Find where the given text appears and provide that cell's center as [X, Y] coordinate. 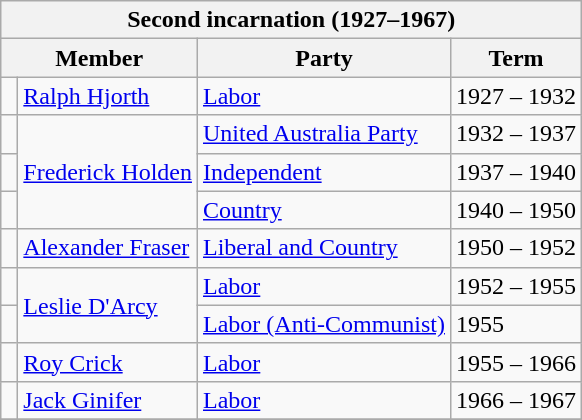
Alexander Fraser [108, 248]
Labor (Anti-Communist) [324, 324]
Roy Crick [108, 362]
Term [516, 58]
1955 – 1966 [516, 362]
1927 – 1932 [516, 96]
1932 – 1937 [516, 134]
Member [100, 58]
1940 – 1950 [516, 210]
United Australia Party [324, 134]
Ralph Hjorth [108, 96]
1966 – 1967 [516, 400]
1952 – 1955 [516, 286]
1950 – 1952 [516, 248]
Country [324, 210]
Independent [324, 172]
Leslie D'Arcy [108, 305]
1955 [516, 324]
Party [324, 58]
Liberal and Country [324, 248]
Jack Ginifer [108, 400]
1937 – 1940 [516, 172]
Second incarnation (1927–1967) [292, 20]
Frederick Holden [108, 172]
